Search for the cell housing the specified text and yield its [X, Y] center coordinate. 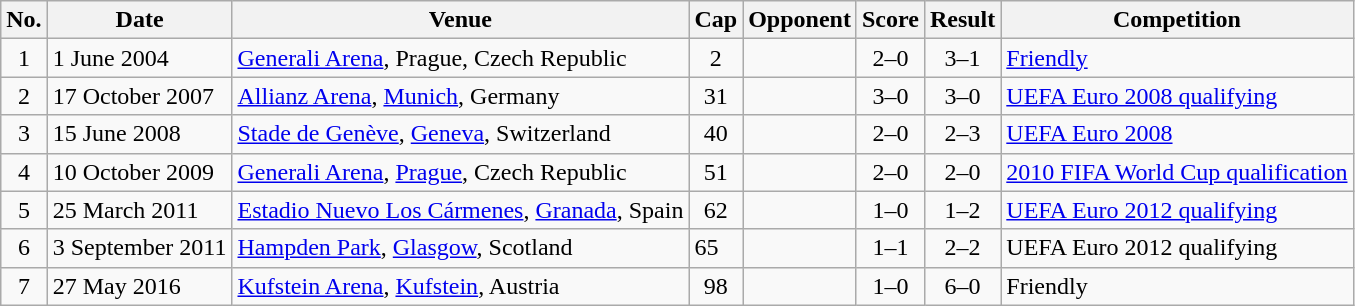
UEFA Euro 2008 [1177, 134]
5 [24, 210]
UEFA Euro 2008 qualifying [1177, 96]
Cap [716, 20]
1 [24, 58]
15 June 2008 [140, 134]
3–1 [962, 58]
1–2 [962, 210]
31 [716, 96]
Kufstein Arena, Kufstein, Austria [460, 286]
Hampden Park, Glasgow, Scotland [460, 248]
Competition [1177, 20]
2–2 [962, 248]
17 October 2007 [140, 96]
7 [24, 286]
Stade de Genève, Geneva, Switzerland [460, 134]
Opponent [800, 20]
4 [24, 172]
51 [716, 172]
Date [140, 20]
2–3 [962, 134]
40 [716, 134]
65 [716, 248]
Score [890, 20]
98 [716, 286]
1 June 2004 [140, 58]
1–1 [890, 248]
Allianz Arena, Munich, Germany [460, 96]
6 [24, 248]
Estadio Nuevo Los Cármenes, Granada, Spain [460, 210]
10 October 2009 [140, 172]
Venue [460, 20]
62 [716, 210]
27 May 2016 [140, 286]
25 March 2011 [140, 210]
No. [24, 20]
3 [24, 134]
Result [962, 20]
3 September 2011 [140, 248]
2010 FIFA World Cup qualification [1177, 172]
6–0 [962, 286]
